Pinpoint the cell where the given text exists, returning its [X, Y] midpoint coordinate. 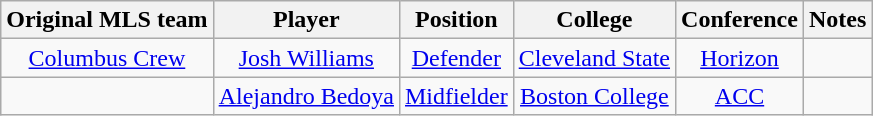
Position [456, 20]
Notes [837, 20]
Alejandro Bedoya [306, 96]
Player [306, 20]
Josh Williams [306, 58]
Midfielder [456, 96]
Conference [740, 20]
Horizon [740, 58]
Cleveland State [594, 58]
Columbus Crew [107, 58]
ACC [740, 96]
Original MLS team [107, 20]
College [594, 20]
Boston College [594, 96]
Defender [456, 58]
